Search for the cell housing the specified text and yield its (x, y) center coordinate. 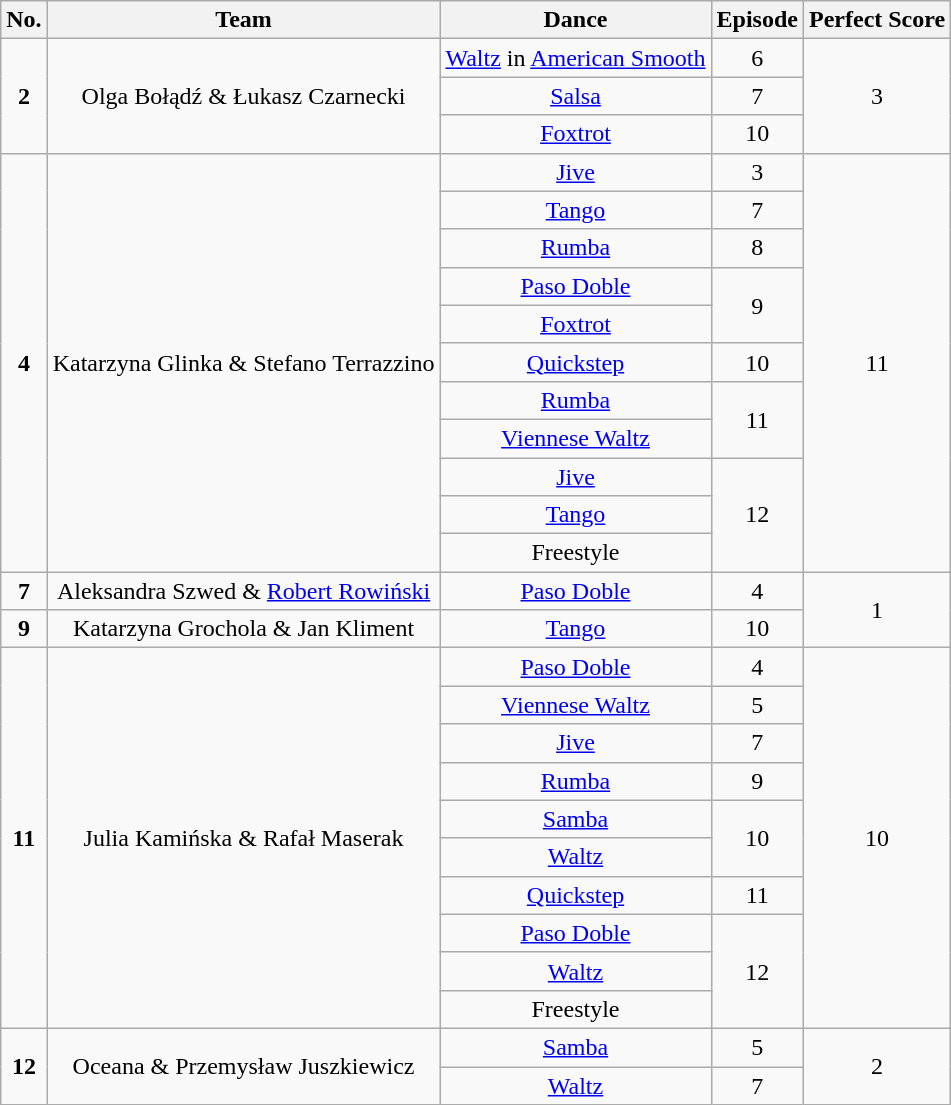
6 (757, 58)
8 (757, 248)
Oceana & Przemysław Juszkiewicz (244, 1066)
Dance (576, 20)
Waltz in American Smooth (576, 58)
Katarzyna Grochola & Jan Kliment (244, 629)
Team (244, 20)
Olga Bołądź & Łukasz Czarnecki (244, 96)
Julia Kamińska & Rafał Maserak (244, 838)
No. (24, 20)
1 (876, 610)
Episode (757, 20)
Perfect Score (876, 20)
Katarzyna Glinka & Stefano Terrazzino (244, 362)
Salsa (576, 96)
Aleksandra Szwed & Robert Rowiński (244, 591)
